Pinpoint the cell where the given text exists, returning its [X, Y] midpoint coordinate. 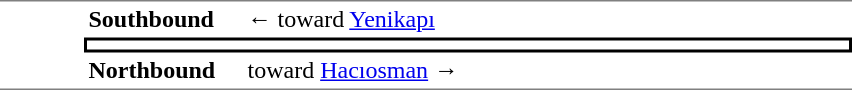
Southbound [164, 19]
Northbound [164, 71]
← toward Yenikapı [548, 19]
toward Hacıosman → [548, 71]
